Identify which cell holds the provided text, then report its (x, y) central coordinate. 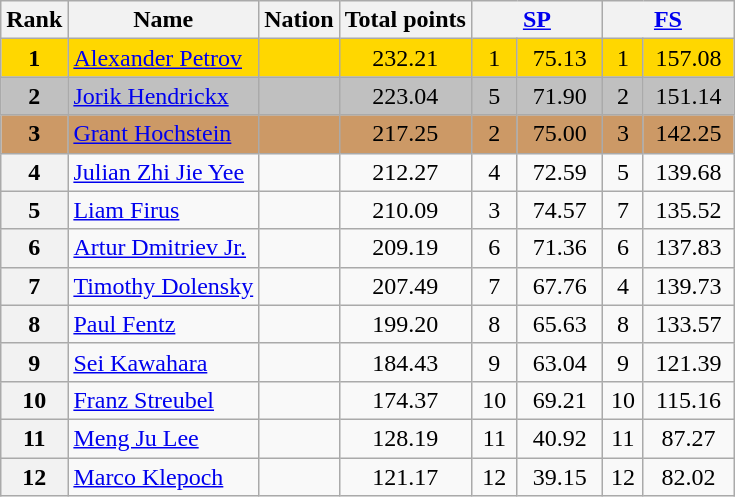
217.25 (405, 134)
71.36 (560, 248)
Alexander Petrov (164, 58)
142.25 (688, 134)
65.63 (560, 324)
Sei Kawahara (164, 362)
Artur Dmitriev Jr. (164, 248)
Marco Klepoch (164, 477)
207.49 (405, 286)
Liam Firus (164, 210)
223.04 (405, 96)
133.57 (688, 324)
184.43 (405, 362)
Franz Streubel (164, 400)
FS (668, 20)
71.90 (560, 96)
72.59 (560, 172)
135.52 (688, 210)
Meng Ju Lee (164, 438)
121.17 (405, 477)
SP (536, 20)
151.14 (688, 96)
Rank (34, 20)
Grant Hochstein (164, 134)
82.02 (688, 477)
157.08 (688, 58)
210.09 (405, 210)
74.57 (560, 210)
121.39 (688, 362)
40.92 (560, 438)
139.73 (688, 286)
Julian Zhi Jie Yee (164, 172)
Timothy Dolensky (164, 286)
139.68 (688, 172)
Jorik Hendrickx (164, 96)
128.19 (405, 438)
63.04 (560, 362)
137.83 (688, 248)
Total points (405, 20)
174.37 (405, 400)
67.76 (560, 286)
199.20 (405, 324)
212.27 (405, 172)
232.21 (405, 58)
87.27 (688, 438)
69.21 (560, 400)
39.15 (560, 477)
Name (164, 20)
115.16 (688, 400)
Paul Fentz (164, 324)
Nation (299, 20)
75.00 (560, 134)
75.13 (560, 58)
209.19 (405, 248)
